For the text-containing cell, return its midpoint in (x, y) coordinate format. 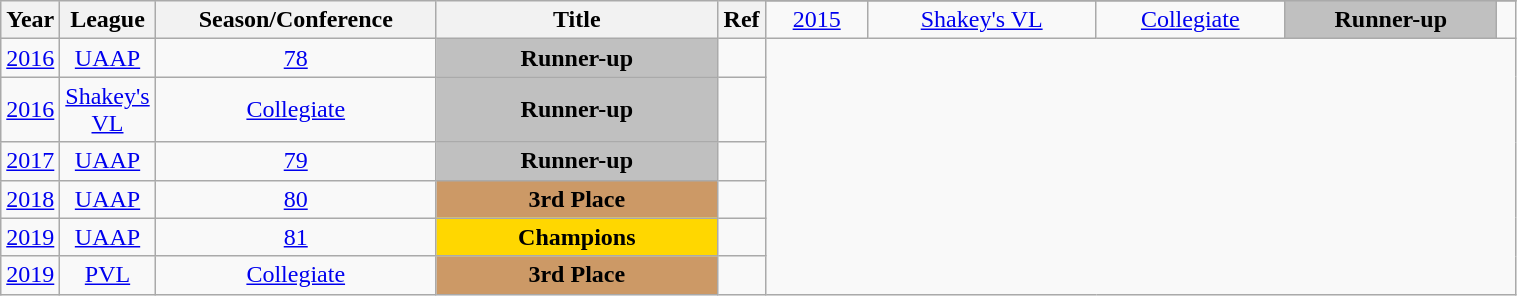
2015 (817, 20)
PVL (108, 275)
League (108, 20)
78 (296, 58)
Year (30, 20)
Champions (576, 237)
2017 (30, 161)
Season/Conference (296, 20)
2018 (30, 199)
Title (576, 20)
80 (296, 199)
79 (296, 161)
Ref (742, 20)
81 (296, 237)
